Scan for the cell matching the given text and deliver its [x, y] coordinate at center. 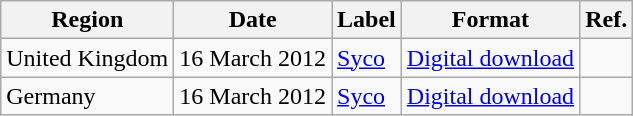
United Kingdom [88, 58]
Region [88, 20]
Date [253, 20]
Format [490, 20]
Label [367, 20]
Germany [88, 96]
Ref. [606, 20]
